Determine the (x, y) coordinate at the center of the cell enclosing the given text.  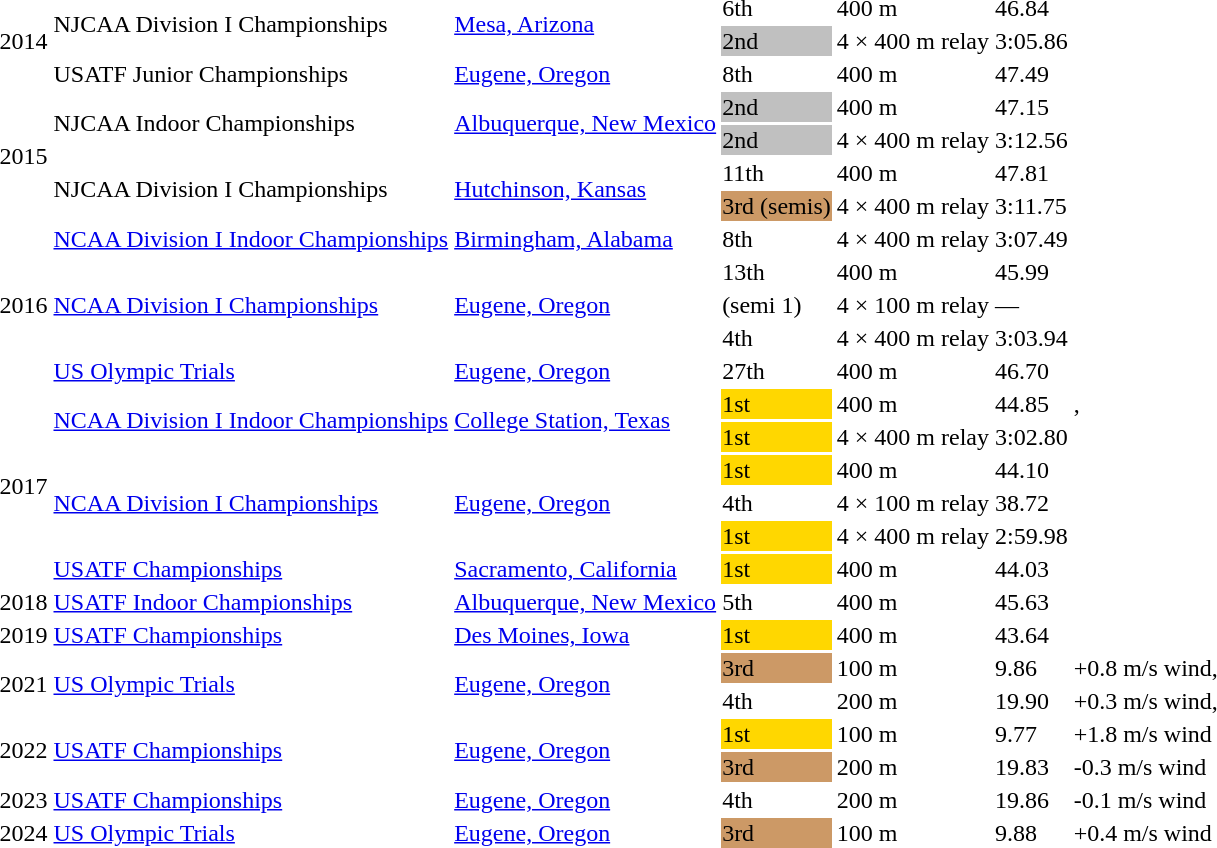
19.83 (1031, 767)
USATF Indoor Championships (251, 602)
27th (777, 371)
NJCAA Division I Championships (251, 190)
2:59.98 (1031, 536)
3:03.94 (1031, 338)
19.86 (1031, 800)
3rd (semis) (777, 206)
44.03 (1031, 569)
38.72 (1031, 503)
47.15 (1031, 107)
USATF Junior Championships (251, 74)
Hutchinson, Kansas (586, 190)
Des Moines, Iowa (586, 635)
46.70 (1031, 371)
3:12.56 (1031, 140)
3:05.86 (1031, 41)
5th (777, 602)
9.86 (1031, 668)
9.77 (1031, 734)
44.85 (1031, 404)
3:11.75 (1031, 206)
Sacramento, California (586, 569)
NJCAA Indoor Championships (251, 124)
— (1031, 305)
44.10 (1031, 470)
9.88 (1031, 833)
45.99 (1031, 272)
College Station, Texas (586, 420)
3:02.80 (1031, 437)
45.63 (1031, 602)
3:07.49 (1031, 239)
11th (777, 173)
13th (777, 272)
47.49 (1031, 74)
Birmingham, Alabama (586, 239)
(semi 1) (777, 305)
47.81 (1031, 173)
19.90 (1031, 701)
43.64 (1031, 635)
